For the text-containing cell, return its midpoint in (X, Y) coordinate format. 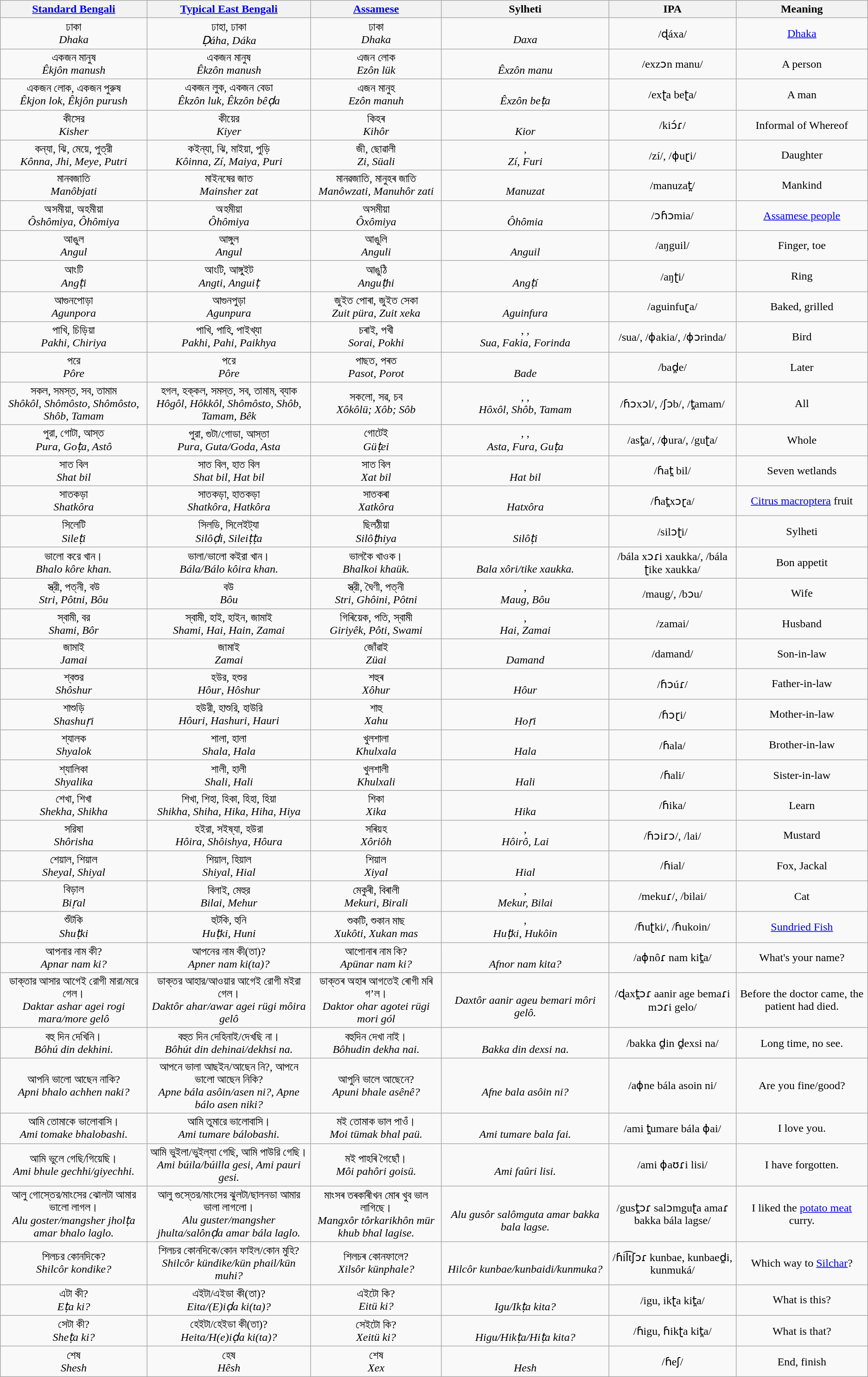
All (802, 403)
সৰিয়হXôriôh (376, 835)
Typical East Bengali (229, 9)
শাহুXahu (376, 715)
Wife (802, 593)
গিৰিয়েক, পতি, স্বামীGiriyêk, Pôti, Swami (376, 623)
Hali (525, 775)
একজন মানুষÊkzôn manush (229, 64)
Daughter (802, 155)
Daxa (525, 33)
ডাক্তার আসার আগেই রোগী মারা/মরে গেল।Daktar ashar agei rogi mara/more gelô (74, 1001)
Kior (525, 125)
আপনের নাম কী(তা)?Apner nam ki(ta)? (229, 958)
Learn (802, 805)
ভালা/ভালো কইরা খান।Bála/Bálo kôira khan. (229, 562)
আলু গুস্তের/মাংসের ঝুলটা/ছালনডা আমার ভালা লাগলো।Alu guster/mangsher jhulta/salônḍa amar bála laglo. (229, 1214)
বহু দিন দেখিনি।Bôhú din dekhini. (74, 1043)
আঙুঠি Anguṭhi (376, 276)
/ɦat̪ bil/ (672, 471)
/igu, ikʈa kit̪a/ (672, 1300)
হইরা, সইষ্যা, হউরাHôira, Shôishya, Hôura (229, 835)
/ɦɔúɾ/ (672, 684)
কন্যা, ঝি, মেয়ে, পুত্রীKônna, Jhi, Meye, Putri (74, 155)
শালী, হালীShali, Hali (229, 775)
Informal of Whereof (802, 125)
/bad̪e/ (672, 367)
Hoṛi (525, 715)
আঙুলিAnguli (376, 246)
আপোনাৰ নাম কি?Apünar nam ki? (376, 958)
গোটেইGüṭei (376, 440)
আপনে ভালা আছইন/আছেন নি?, আপনে ভালো আছেন নিকি?Apne bála asôin/asen ni?, Apne bálo asen niki? (229, 1086)
Husband (802, 623)
বউBôu (229, 593)
‍মাংসৰ তৰকাৰীখন মোৰ খুব ভাল লাগিছে।Mangxôr tôrkarikhôn mür khub bhal lagise. (376, 1214)
সাতকৰাXatkôra (376, 501)
শেষShesh (74, 1361)
বহুত দিন দেহিনাই/দেখছি না।Bôhút din dehinai/dekhsi na. (229, 1043)
/aɸnôɾ nam kit̪a/ (672, 958)
পাছত, পৰতPasot, Porot (376, 367)
/zí/, /ɸuɽi/ (672, 155)
বহুদিন দেখা নাই।Bôhudin dekha nai. (376, 1043)
সকল, সমস্ত, সব, তামামShôkôl, Shômôsto, Shômôsto, Shôb, Tamam (74, 403)
সরিষাShôrisha (74, 835)
IPA (672, 9)
শিকাXika (376, 805)
, Maug, Bôu (525, 593)
কইন্যা, ঝি, মাইয়া, পুড়িKôinna, Zí, Maiya, Puri (229, 155)
/ɖaxt̪ɔɾ aanir age bemaɾi mɔɾi gelo/ (672, 1001)
Sister-in-law (802, 775)
সাত বিল, হাত বিলShat bil, Hat bil (229, 471)
মানবজাতিManôbjati (74, 185)
শ্বশুরShôshur (74, 684)
সিলেটিSileṭi (74, 531)
/damand/ (672, 654)
শুঁটকিShuṭki (74, 927)
Finger, toe (802, 246)
ভালো করে খান।Bhalo kôre khan. (74, 562)
আগুনপোড়াAgunpora (74, 307)
জামাইZamai (229, 654)
Before the doctor came, the patient had died. (802, 1001)
/ɦala/ (672, 745)
Hala (525, 745)
Are you fine/good? (802, 1086)
শ্যালিকাShyalika (74, 775)
হউর, হশুরHôur, Hôshur (229, 684)
হগল, হক্কল, সমস্ত, সব, তামাম, ব্যাকHôgôl, Hôkkôl, Shômôsto, Shôb, Tamam, Bêk (229, 403)
সাত বিলShat bil (74, 471)
Bird (802, 337)
বিলাই, মেহুরBilai, Mehur (229, 897)
Sundried Fish (802, 927)
/aguinfuɽa/ (672, 307)
Mustard (802, 835)
Ami tumare bala fai. (525, 1128)
হউরী, হাশুরি, হাউরিHôuri, Hashuri, Hauri (229, 715)
/aŋʈi/ (672, 276)
Angṭí (525, 276)
একজন লুক, একজন বেডাÊkzôn luk, Êkzôn bêḍa (229, 95)
Afne bala asôin ni? (525, 1086)
/ɦil͡tʃɔɾ kunbae, kunbaed̪i, kunmuká/ (672, 1263)
Son-in-law (802, 654)
আমি তুমারে ভালোবাসি।Ami tumare bálobashi. (229, 1128)
Bade (525, 367)
Brother-in-law (802, 745)
, Zí, Furi (525, 155)
/exzɔn manu/ (672, 64)
আমি ভুলে গেছি/গিয়েছি।Ami bhule gechhi/giyechhi. (74, 1165)
মাইনষের জাতMainsher zat (229, 185)
শেয়াল, শিয়ালSheyal, Shiyal (74, 865)
স্ত্রী, পত্নী, বউStri, Pôtni, Bôu (74, 593)
/bála xɔɾi xaukka/, /bála ʈike xaukka/ (672, 562)
Meaning (802, 9)
Assamese (376, 9)
/ɖáxa/ (672, 33)
, Hai, Zamai (525, 623)
জী, ছোৱালীZi, Süali (376, 155)
এজন মানুহEzôn manuh (376, 95)
/ɦat̪xɔɽa/ (672, 501)
Mankind (802, 185)
জুইত পোৰা, জুইত সেকাZuit püra, Zuit xeka (376, 307)
Assamese people (802, 215)
Igu/Ikṭa kita? (525, 1300)
অসমীয়া, অহমীয়াÔshômiya, Ôhômiya (74, 215)
Hesh (525, 1361)
ঢাহা, ঢাকা Ḍáha, Dáka (229, 33)
ভালকৈ খাওক।Bhalkoi khaük. (376, 562)
Bala xôri/tike xaukka. (525, 562)
Ring (802, 276)
খুলশালাKhulxala (376, 745)
শিলচর কোনদিকে/কোন ফাইল/কোন মুহি?Shilcôr kündike/kün phail/kün muhi? (229, 1263)
Hat bil (525, 471)
সকলো, সৱ, চবXôkôlü; Xôb; Sôb (376, 403)
/ɦuʈki/, /ɦukoin/ (672, 927)
/mekuɾ/, /bilai/ (672, 897)
Aguinfura (525, 307)
, , Sua, Fakia, Forinda (525, 337)
শাশুড়িShashuṛi (74, 715)
What's your name? (802, 958)
I love you. (802, 1128)
খুলশালীKhulxali (376, 775)
/exʈa beʈa/ (672, 95)
আমি তোমাকে ভালোবাসি।Ami tomake bhalobashi. (74, 1128)
এইটো কি?Eitü ki? (376, 1300)
‌Êxzôn beṭa (525, 95)
এজন লোকEzôn lük (376, 64)
/silɔʈi/ (672, 531)
, , Asta, Fura, Guṭa (525, 440)
জোঁৱাই Züai (376, 654)
/ast̪a/, /ɸura/, /guʈa/ (672, 440)
/zamai/ (672, 623)
হুটকি, হুনিHuṭki, Huni (229, 927)
Mother-in-law (802, 715)
আগুনপুড়াAgunpura (229, 307)
Êxzôn manu (525, 64)
শিলচর কোনদিকে?Shilcôr kondike? (74, 1263)
আঙুলAngul (74, 246)
What is that? (802, 1331)
পুরা, গোটা, আস্ত Pura, Goṭa, Astô (74, 440)
আপুনি ভালে আছেনে?Apuni bhale asênê? (376, 1086)
মেকুৰী, বিৰালীMekuri, Birali (376, 897)
/ami t̪umare bála ɸai/ (672, 1128)
Hika (525, 805)
, , Hôxôl, Shôb, Tamam (525, 403)
End, finish (802, 1361)
Silôṭi (525, 531)
/aɸne bála asoin ni/ (672, 1086)
আমি ভুইলা/ভুইল্যা গেছি, আমি পাউরি গেছি।Ami búila/búilla gesi, Ami pauri gesi. (229, 1165)
I liked the potato meat curry. (802, 1214)
স্বামী, বরShami, Bôr (74, 623)
Daxtôr aanir ageu bemari môri gelô. (525, 1001)
সিলডি, সিলেইট্যাSilôḍi, Sileiṭṭa (229, 531)
/aŋguil/ (672, 246)
Citrus macroptera fruit (802, 501)
আলু গোস্তের/মাংসের ঝোলটা আমার ভালো লাগল।Alu goster/mangsher jholṭa amar bhalo laglo. (74, 1214)
অসমীয়া Ôxômiya (376, 215)
সাত বিলXat bil (376, 471)
/ɦeʃ/ (672, 1361)
এটা কী?Eṭa ki? (74, 1300)
পুরা, গুটা/গোডা, আস্তাPura, Guta/Goda, Asta (229, 440)
সাতকড়াShatkôra (74, 501)
স্বামী, হাই, হাইন, জামাইShami, Hai, Hain, Zamai (229, 623)
, Huṭki, Hukôin (525, 927)
শালা, হালাShala, Hala (229, 745)
/bakka d̪in d̪exsi na/ (672, 1043)
কিহৰKihôr (376, 125)
শিখা, শিহা, হিকা, হিহা, হিয়াShikha, Shiha, Hika, Hiha, Hiya (229, 805)
Seven wetlands (802, 471)
হেইটা/হেইডা কী(তা)?Heita/H(e)iḍa ki(ta)? (229, 1331)
/ɦigu, ɦikʈa kit̪a/ (672, 1331)
Bakka din dexsi na. (525, 1043)
Damand (525, 654)
Dhaka (802, 33)
/ɦali/ (672, 775)
অহমীয়াÔhômiya (229, 215)
Alu gusôr salômguta amar bakka bala lagse. (525, 1214)
Manuzat (525, 185)
A man (802, 95)
/maug/, /bɔu/ (672, 593)
শ্যালকShyalok (74, 745)
সেইটো কি?Xeitü ki? (376, 1331)
সেটা কী?Sheṭa ki? (74, 1331)
শেখা, শিখাShekha, Shikha (74, 805)
Standard Bengali (74, 9)
চৰাই, পখীSorai, Pokhi (376, 337)
A person (802, 64)
শিলচৰ কোনফালে?Xilsôr künphale? (376, 1263)
শহুৰ Xôhur (376, 684)
What is this? (802, 1300)
Hôur (525, 684)
শুকটি, শুকান মাছXukôti, Xukan mas (376, 927)
Baked, grilled (802, 307)
/gust̪ɔɾ salɔmguʈa amaɾ bakka bála lagse/ (672, 1214)
Bon appetit (802, 562)
বিড়ালBiṛal (74, 897)
Which way to Silchar? (802, 1263)
Whole (802, 440)
জামাইJamai (74, 654)
Later (802, 367)
/ɦɔxɔl/, /ʃɔb/, /t̪amam/ (672, 403)
এইটা/এইডা কী(তা)?Eita/(E)iḍa ki(ta)? (229, 1300)
I have forgotten. (802, 1165)
হেষHêsh (229, 1361)
আপনার নাম কী?Apnar nam ki? (74, 958)
আঙ্গুলAngul (229, 246)
/sua/, /ɸakia/, /ɸɔrinda/ (672, 337)
Father-in-law (802, 684)
আংটিAngṭi (74, 276)
মই তোমাক ভাল পাওঁ।Moi tümak bhal paü. (376, 1128)
ডাক্তর আহার/আওয়ার আগেই রোগী মইরা গেল।Daktôr ahar/awar agei rügi môira gelô (229, 1001)
কীসেরKisher (74, 125)
একজন মানুষÊkjôn manush (74, 64)
Higu/Hikṭa/Hiṭa kita? (525, 1331)
Hilcôr kunbae/kunbaidi/kunmuka? (525, 1263)
পাখি, পাহি, পাইখ্যা Pakhi, Pahi, Paikhya (229, 337)
/ɦika/ (672, 805)
/ɦɔiɾɔ/, /lai/ (672, 835)
স্ত্রী, ঘৈণী, পত্নীStri, Ghôini, Pôtni (376, 593)
সাতকড়া, হাতকড়াShatkôra, Hatkôra (229, 501)
Cat (802, 897)
/ɦial/ (672, 865)
/ɦɔɽi/ (672, 715)
ছিলঠীয়াSilôṭhiya (376, 531)
Ôhômia (525, 215)
Anguil (525, 246)
/ami ɸaʊɾi lisi/ (672, 1165)
Hial (525, 865)
, Hôirô, Lai (525, 835)
আপনি ভালো আছেন নাকি?Apni bhalo achhen naki? (74, 1086)
শিয়াল, হিয়ালShiyal, Hial (229, 865)
Hatxôra (525, 501)
একজন লোক, একজন পুরুষÊkjon lok, Êkjôn purush (74, 95)
কীয়েরKiyer (229, 125)
/manuzat̪/ (672, 185)
Ami faûri lisi. (525, 1165)
পাখি, চিড়িয়াPakhi, Chiriya (74, 337)
, Mekur, Bilai (525, 897)
শেষXex (376, 1361)
Long time, no see. (802, 1043)
আংটি, আঙ্গুইট Angti, Anguiṭ (229, 276)
মানৱজাতি, মানুহৰ জাতিManôwzati, Manuhôr zati (376, 185)
মই পাহৰি গৈছোঁ।Môi pahôri goisü. (376, 1165)
ডাক্তৰ অহাৰ আগতেই ৰোগী মৰি গ’ল।Daktor ohar agotei rügi mori gól (376, 1001)
শিয়ালXiyal (376, 865)
Afnor nam kita? (525, 958)
Fox, Jackal (802, 865)
/kiɔ́ɾ/ (672, 125)
/ɔɦɔmia/ (672, 215)
